Scan for the cell matching the given text and deliver its [X, Y] coordinate at center. 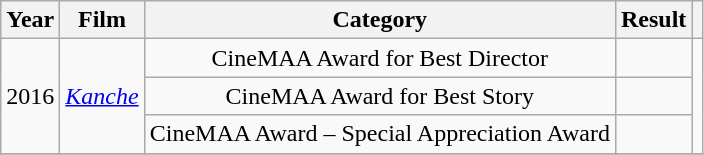
CineMAA Award for Best Director [380, 58]
Result [653, 20]
CineMAA Award – Special Appreciation Award [380, 134]
Film [102, 20]
CineMAA Award for Best Story [380, 96]
2016 [30, 96]
Kanche [102, 96]
Year [30, 20]
Category [380, 20]
